From the cell containing the given text, extract its center point as [x, y] coordinate. 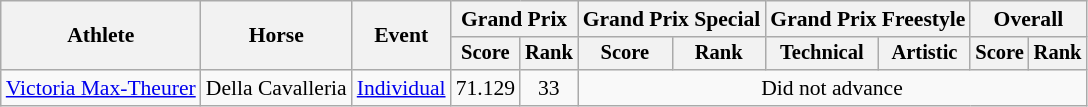
Grand Prix Special [672, 19]
Victoria Max-Theurer [101, 88]
Athlete [101, 36]
Technical [822, 54]
Individual [402, 88]
71.129 [486, 88]
Did not advance [832, 88]
Event [402, 36]
Overall [1028, 19]
Horse [276, 36]
Grand Prix [514, 19]
33 [549, 88]
Della Cavalleria [276, 88]
Artistic [924, 54]
Grand Prix Freestyle [868, 19]
